Detect which cell encompasses the target text, then output its (X, Y) center coordinate. 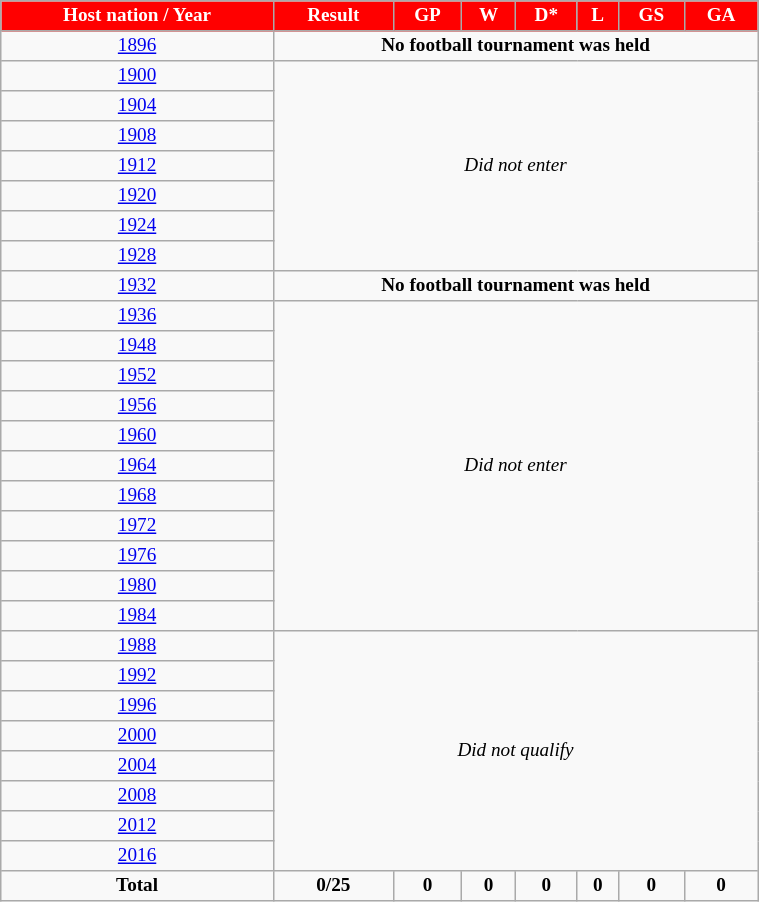
1928 (138, 256)
0/25 (333, 886)
1920 (138, 196)
L (598, 16)
1952 (138, 376)
1976 (138, 556)
2012 (138, 826)
GS (651, 16)
1992 (138, 676)
1932 (138, 286)
D* (546, 16)
1900 (138, 76)
1988 (138, 646)
2008 (138, 796)
1912 (138, 166)
1956 (138, 406)
1960 (138, 436)
1980 (138, 586)
2000 (138, 736)
Total (138, 886)
1936 (138, 316)
1968 (138, 496)
1964 (138, 466)
W (489, 16)
2004 (138, 766)
1908 (138, 136)
GA (722, 16)
Did not qualify (515, 751)
Result (333, 16)
1948 (138, 346)
1996 (138, 706)
GP (428, 16)
1924 (138, 226)
1904 (138, 106)
Host nation / Year (138, 16)
1972 (138, 526)
1984 (138, 616)
2016 (138, 856)
1896 (138, 46)
